Detect which cell encompasses the target text, then output its (x, y) center coordinate. 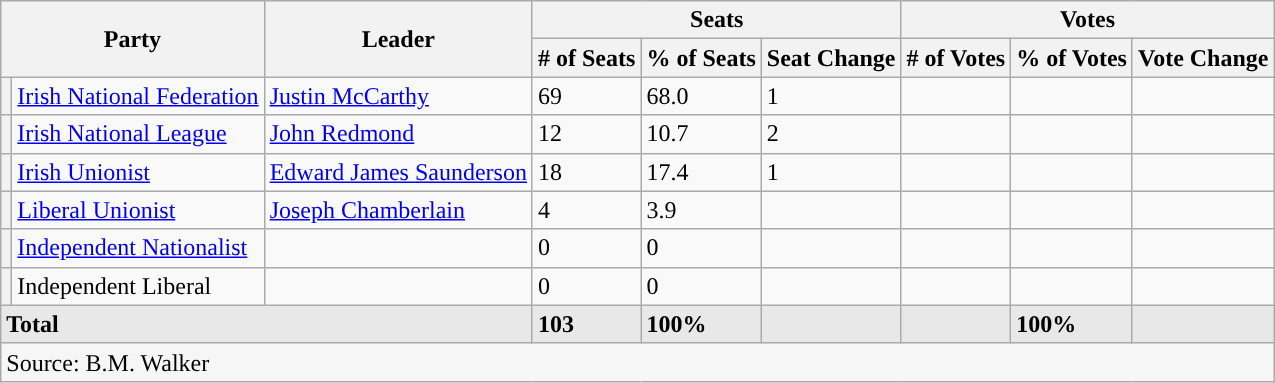
Irish National Federation (138, 96)
10.7 (701, 134)
Irish Unionist (138, 172)
% of Votes (1072, 58)
% of Seats (701, 58)
John Redmond (398, 134)
Vote Change (1203, 58)
12 (586, 134)
3.9 (701, 210)
Seats (716, 20)
Justin McCarthy (398, 96)
Independent Liberal (138, 286)
Leader (398, 39)
# of Seats (586, 58)
18 (586, 172)
4 (586, 210)
Joseph Chamberlain (398, 210)
68.0 (701, 96)
# of Votes (956, 58)
Irish National League (138, 134)
Source: B.M. Walker (638, 362)
Edward James Saunderson (398, 172)
Liberal Unionist (138, 210)
Party (132, 39)
17.4 (701, 172)
2 (831, 134)
103 (586, 324)
69 (586, 96)
Total (267, 324)
Independent Nationalist (138, 248)
Votes (1088, 20)
Seat Change (831, 58)
